Extract the (x, y) coordinate from the center of the cell holding the provided text.  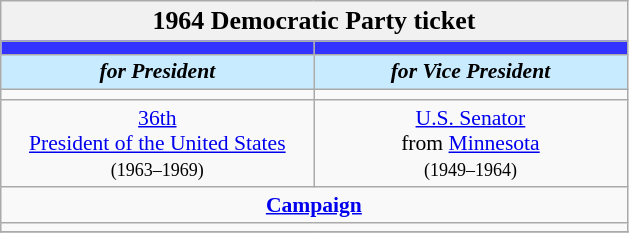
for President (158, 72)
Campaign (314, 205)
36thPresident of the United States(1963–1969) (158, 144)
1964 Democratic Party ticket (314, 21)
U.S. Senatorfrom Minnesota(1949–1964) (470, 144)
for Vice President (470, 72)
